Search for the cell housing the specified text and yield its (x, y) center coordinate. 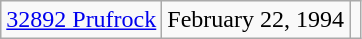
32892 Prufrock (82, 20)
February 22, 1994 (256, 20)
